Pinpoint the cell where the given text exists, returning its (X, Y) midpoint coordinate. 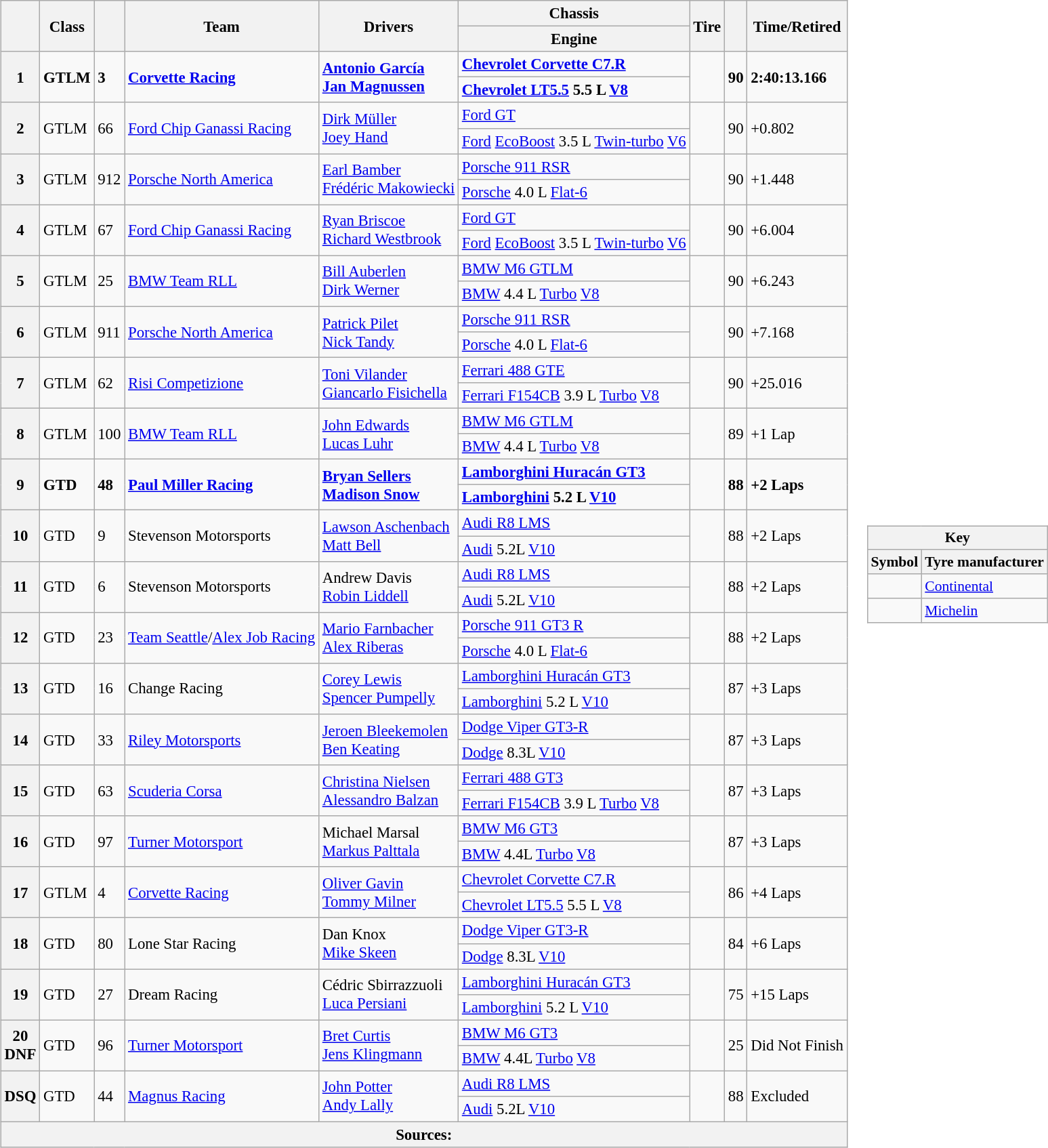
80 (110, 943)
2 (20, 127)
Christina Nielsen Alessandro Balzan (388, 790)
15 (20, 790)
Bill Auberlen Dirk Werner (388, 281)
19 (20, 995)
Oliver Gavin Tommy Milner (388, 892)
+0.802 (797, 127)
911 (110, 332)
Dirk Müller Joey Hand (388, 127)
John Potter Andy Lally (388, 1096)
Ferrari 488 GT3 (574, 778)
Cédric Sbirrazzuoli Luca Persiani (388, 995)
Earl Bamber Frédéric Makowiecki (388, 179)
+6.004 (797, 230)
Risi Competizione (222, 382)
Sources: (424, 1134)
33 (110, 740)
+1 Lap (797, 434)
Mario Farnbacher Alex Riberas (388, 637)
89 (736, 434)
Team (222, 26)
67 (110, 230)
63 (110, 790)
Bret Curtis Jens Klingmann (388, 1045)
Tire (707, 26)
27 (110, 995)
11 (20, 587)
+25.016 (797, 382)
Ryan Briscoe Richard Westbrook (388, 230)
+7.168 (797, 332)
13 (20, 689)
23 (110, 637)
Excluded (797, 1096)
5 (20, 281)
+6.243 (797, 281)
John Edwards Lucas Luhr (388, 434)
Toni Vilander Giancarlo Fisichella (388, 382)
Michelin (984, 611)
10 (20, 535)
84 (736, 943)
912 (110, 179)
Did Not Finish (797, 1045)
8 (20, 434)
7 (20, 382)
Riley Motorsports (222, 740)
Ferrari 488 GTE (574, 370)
2:40:13.166 (797, 77)
Jeroen Bleekemolen Ben Keating (388, 740)
+1.448 (797, 179)
20DNF (20, 1045)
+15 Laps (797, 995)
17 (20, 892)
66 (110, 127)
Change Racing (222, 689)
62 (110, 382)
Corey Lewis Spencer Pumpelly (388, 689)
+4 Laps (797, 892)
Chassis (574, 14)
Team Seattle/Alex Job Racing (222, 637)
96 (110, 1045)
Time/Retired (797, 26)
Tyre manufacturer (984, 562)
14 (20, 740)
75 (736, 995)
Key (958, 538)
86 (736, 892)
Paul Miller Racing (222, 485)
Porsche 911 GT3 R (574, 625)
+6 Laps (797, 943)
Antonio García Jan Magnussen (388, 77)
97 (110, 842)
48 (110, 485)
12 (20, 637)
Andrew Davis Robin Liddell (388, 587)
Dream Racing (222, 995)
Class (67, 26)
Engine (574, 39)
Michael Marsal Markus Palttala (388, 842)
Dan Knox Mike Skeen (388, 943)
Magnus Racing (222, 1096)
Bryan Sellers Madison Snow (388, 485)
Continental (984, 586)
Lone Star Racing (222, 943)
100 (110, 434)
Lawson Aschenbach Matt Bell (388, 535)
Patrick Pilet Nick Tandy (388, 332)
Scuderia Corsa (222, 790)
DSQ (20, 1096)
Drivers (388, 26)
18 (20, 943)
Symbol (895, 562)
44 (110, 1096)
1 (20, 77)
